Provide the [X, Y] coordinate of the cell's center where the given text is located.  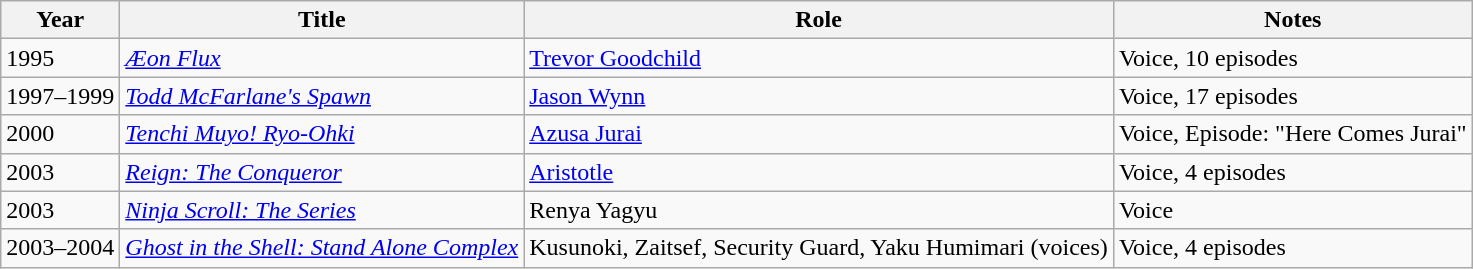
Voice, 10 episodes [1292, 58]
1995 [60, 58]
Voice, Episode: "Here Comes Jurai" [1292, 134]
Trevor Goodchild [819, 58]
Azusa Jurai [819, 134]
Aristotle [819, 172]
2003–2004 [60, 248]
Year [60, 20]
Ninja Scroll: The Series [322, 210]
Todd McFarlane's Spawn [322, 96]
Title [322, 20]
1997–1999 [60, 96]
Voice [1292, 210]
2000 [60, 134]
Tenchi Muyo! Ryo-Ohki [322, 134]
Voice, 17 episodes [1292, 96]
Kusunoki, Zaitsef, Security Guard, Yaku Humimari (voices) [819, 248]
Jason Wynn [819, 96]
Role [819, 20]
Renya Yagyu [819, 210]
Ghost in the Shell: Stand Alone Complex [322, 248]
Æon Flux [322, 58]
Reign: The Conqueror [322, 172]
Notes [1292, 20]
